Output the [X, Y] coordinate of the center of the cell containing the given text.  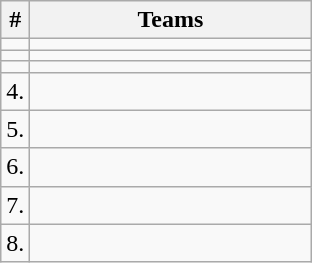
8. [16, 243]
5. [16, 129]
6. [16, 167]
Teams [170, 20]
7. [16, 205]
4. [16, 91]
# [16, 20]
